Determine the (X, Y) coordinate at the center of the cell enclosing the given text.  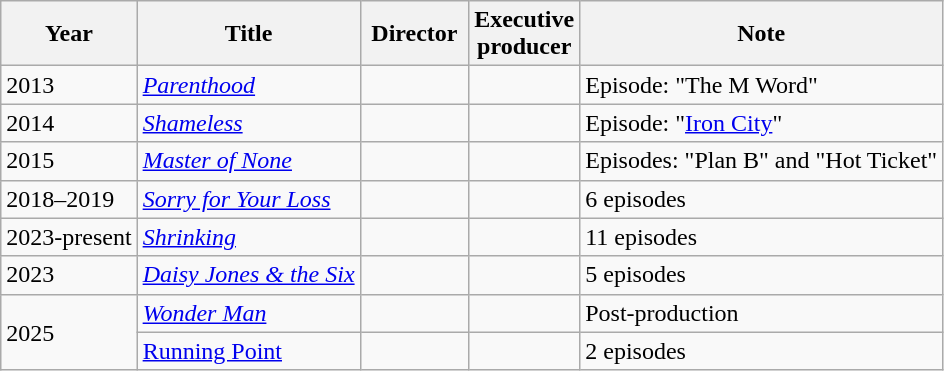
2018–2019 (69, 199)
2025 (69, 332)
2013 (69, 85)
6 episodes (762, 199)
Title (248, 34)
2023-present (69, 237)
Wonder Man (248, 313)
2015 (69, 161)
Year (69, 34)
Shrinking (248, 237)
Director (414, 34)
Episode: "The M Word" (762, 85)
2014 (69, 123)
5 episodes (762, 275)
11 episodes (762, 237)
2023 (69, 275)
Post-production (762, 313)
Episodes: "Plan B" and "Hot Ticket" (762, 161)
Running Point (248, 351)
Executiveproducer (524, 34)
Parenthood (248, 85)
Episode: "Iron City" (762, 123)
Note (762, 34)
Sorry for Your Loss (248, 199)
2 episodes (762, 351)
Shameless (248, 123)
Daisy Jones & the Six (248, 275)
Master of None (248, 161)
